Find where the given text appears and provide that cell's center as [x, y] coordinate. 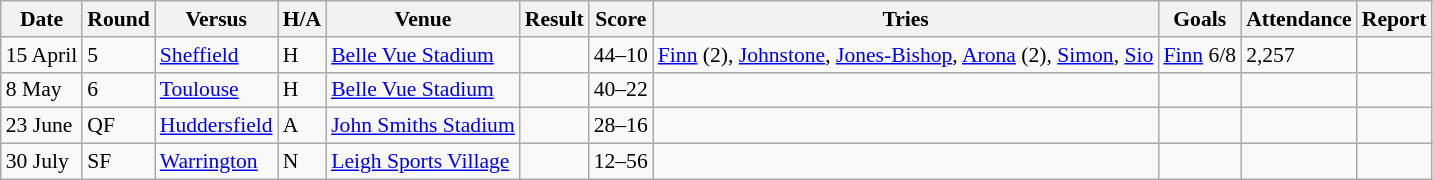
Tries [906, 19]
Finn (2), Johnstone, Jones-Bishop, Arona (2), Simon, Sio [906, 55]
Warrington [216, 162]
12–56 [621, 162]
30 July [42, 162]
28–16 [621, 126]
John Smiths Stadium [423, 126]
2,257 [1299, 55]
Sheffield [216, 55]
Result [554, 19]
44–10 [621, 55]
Score [621, 19]
23 June [42, 126]
Finn 6/8 [1200, 55]
SF [118, 162]
8 May [42, 90]
Versus [216, 19]
15 April [42, 55]
H/A [302, 19]
N [302, 162]
Venue [423, 19]
6 [118, 90]
Round [118, 19]
Goals [1200, 19]
Leigh Sports Village [423, 162]
Huddersfield [216, 126]
QF [118, 126]
40–22 [621, 90]
Report [1394, 19]
Attendance [1299, 19]
5 [118, 55]
Toulouse [216, 90]
Date [42, 19]
A [302, 126]
